Return the (X, Y) coordinate for the center point of the cell that contains the specified text.  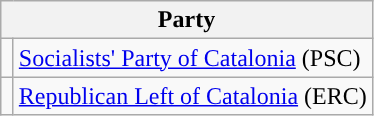
Socialists' Party of Catalonia (PSC) (192, 58)
Party (187, 20)
Republican Left of Catalonia (ERC) (192, 96)
